Determine the (X, Y) coordinate at the center of the cell enclosing the given text.  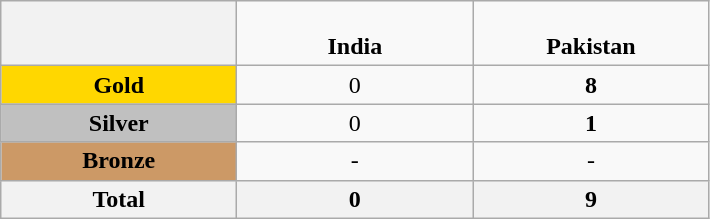
Total (119, 199)
Gold (119, 85)
1 (591, 123)
8 (591, 85)
Pakistan (591, 34)
Bronze (119, 161)
Silver (119, 123)
9 (591, 199)
India (355, 34)
